Determine the [x, y] coordinate at the center of the cell enclosing the given text.  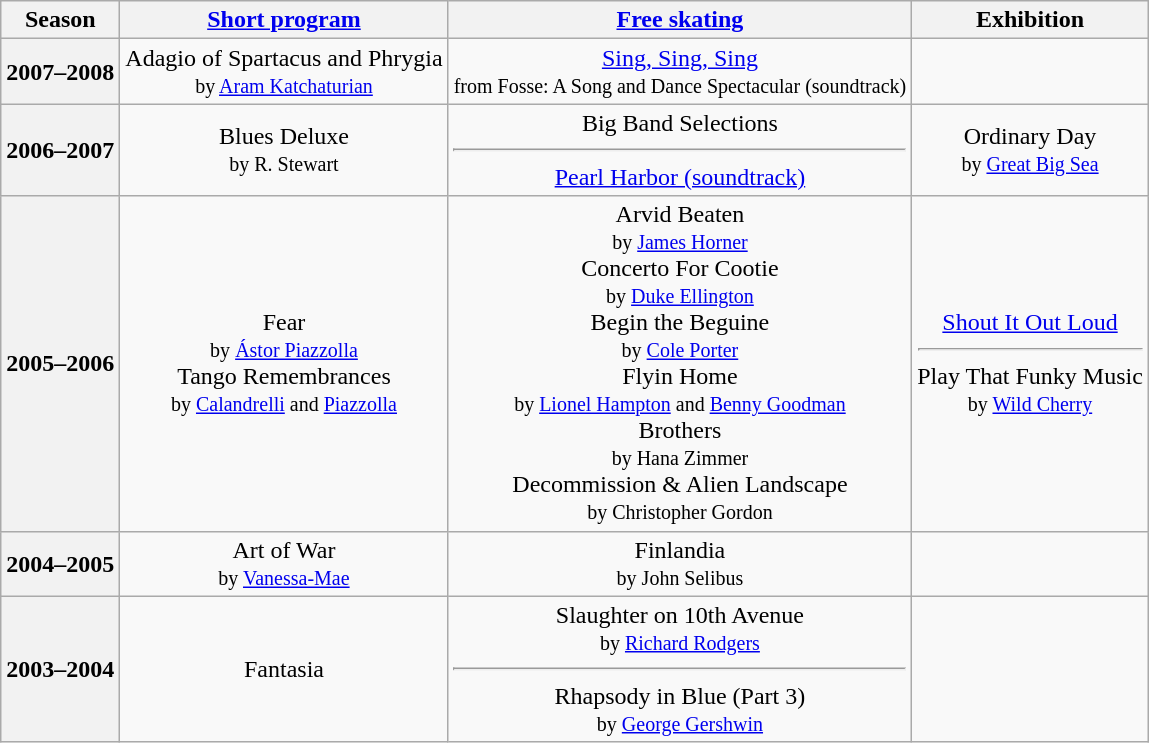
Fear by Ástor Piazzolla Tango Remembrances by Calandrelli and Piazzolla [284, 364]
Blues Deluxe by R. Stewart [284, 150]
Art of War by Vanessa-Mae [284, 564]
Big Band Selections Pearl Harbor (soundtrack) [680, 150]
2007–2008 [60, 72]
Sing, Sing, Sing from Fosse: A Song and Dance Spectacular (soundtrack) [680, 72]
Adagio of Spartacus and Phrygia by Aram Katchaturian [284, 72]
Ordinary Day by Great Big Sea [1030, 150]
2005–2006 [60, 364]
Shout It Out Loud Play That Funky Music by Wild Cherry [1030, 364]
2004–2005 [60, 564]
Slaughter on 10th Avenue by Richard Rodgers Rhapsody in Blue (Part 3) by George Gershwin [680, 669]
Exhibition [1030, 20]
Fantasia [284, 669]
Finlandia by John Selibus [680, 564]
Free skating [680, 20]
Short program [284, 20]
2006–2007 [60, 150]
Season [60, 20]
2003–2004 [60, 669]
